For the text-containing cell, return its midpoint in [X, Y] coordinate format. 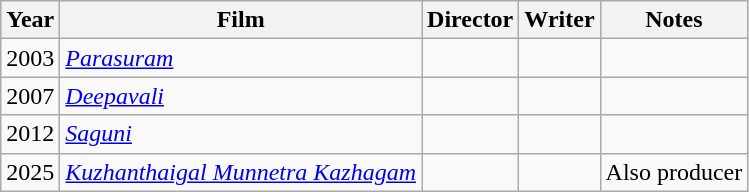
Film [241, 20]
Writer [560, 20]
Year [30, 20]
Saguni [241, 134]
Parasuram [241, 58]
Deepavali [241, 96]
Also producer [674, 172]
2012 [30, 134]
Notes [674, 20]
2007 [30, 96]
2025 [30, 172]
Kuzhanthaigal Munnetra Kazhagam [241, 172]
Director [470, 20]
2003 [30, 58]
